Capture the cell that displays the provided text and extract its [X, Y] central coordinate. 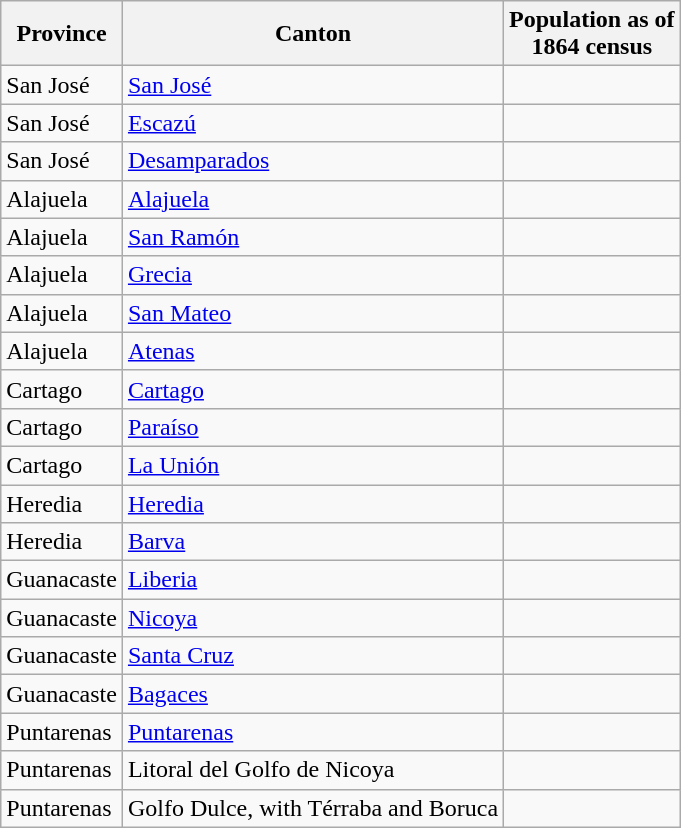
Litoral del Golfo de Nicoya [312, 770]
San Ramón [312, 237]
Escazú [312, 123]
San Mateo [312, 313]
La Unión [312, 465]
Liberia [312, 580]
Population as of1864 census [592, 34]
Atenas [312, 351]
Desamparados [312, 161]
Golfo Dulce, with Térraba and Boruca [312, 808]
Nicoya [312, 618]
Barva [312, 542]
Province [62, 34]
Bagaces [312, 694]
Paraíso [312, 427]
Canton [312, 34]
Grecia [312, 275]
Santa Cruz [312, 656]
